Find where the given text appears and provide that cell's center as [X, Y] coordinate. 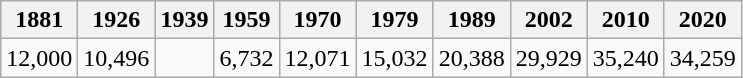
1939 [184, 20]
1970 [318, 20]
12,071 [318, 58]
20,388 [472, 58]
1979 [394, 20]
10,496 [116, 58]
12,000 [40, 58]
1959 [246, 20]
2010 [626, 20]
2020 [702, 20]
34,259 [702, 58]
1989 [472, 20]
2002 [548, 20]
35,240 [626, 58]
1881 [40, 20]
1926 [116, 20]
6,732 [246, 58]
29,929 [548, 58]
15,032 [394, 58]
